Extract the (x, y) coordinate from the center of the cell holding the provided text.  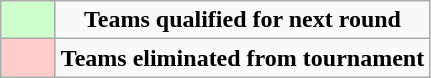
Teams qualified for next round (242, 20)
Teams eliminated from tournament (242, 58)
